Determine the [x, y] coordinate at the center of the cell enclosing the given text.  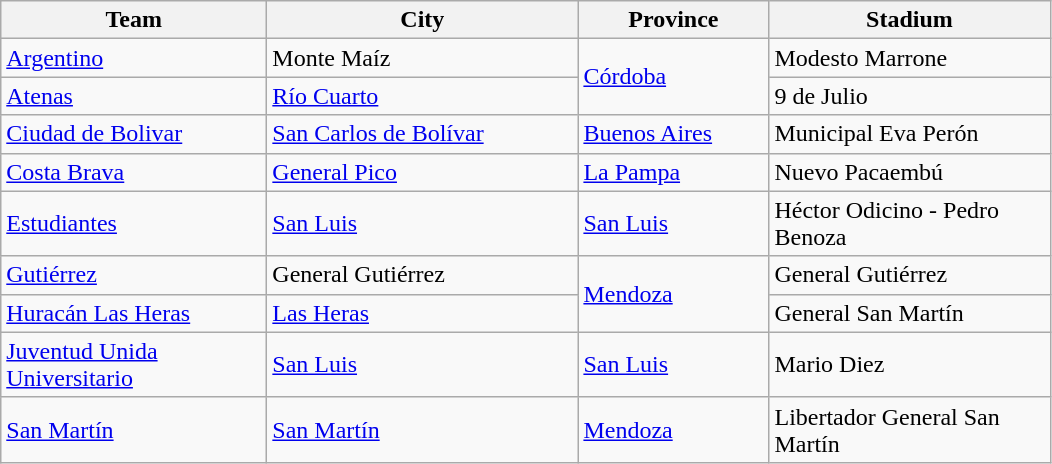
Argentino [134, 58]
Province [674, 20]
Modesto Marrone [910, 58]
La Pampa [674, 172]
Monte Maíz [422, 58]
City [422, 20]
Juventud Unida Universitario [134, 364]
Nuevo Pacaembú [910, 172]
Huracán Las Heras [134, 313]
Río Cuarto [422, 96]
Estudiantes [134, 224]
General San Martín [910, 313]
Las Heras [422, 313]
Team [134, 20]
Córdoba [674, 77]
9 de Julio [910, 96]
Libertador General San Martín [910, 430]
Ciudad de Bolivar [134, 134]
Stadium [910, 20]
Mario Diez [910, 364]
Atenas [134, 96]
San Carlos de Bolívar [422, 134]
Gutiérrez [134, 275]
General Pico [422, 172]
Héctor Odicino - Pedro Benoza [910, 224]
Buenos Aires [674, 134]
Municipal Eva Perón [910, 134]
Costa Brava [134, 172]
